Find where the given text appears and provide that cell's center as (X, Y) coordinate. 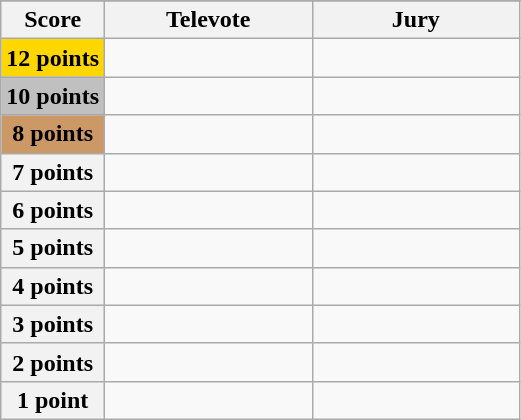
8 points (53, 134)
4 points (53, 286)
Jury (416, 20)
2 points (53, 362)
6 points (53, 210)
Televote (209, 20)
7 points (53, 172)
Score (53, 20)
5 points (53, 248)
10 points (53, 96)
1 point (53, 400)
12 points (53, 58)
3 points (53, 324)
